Detect which cell encompasses the target text, then output its [X, Y] center coordinate. 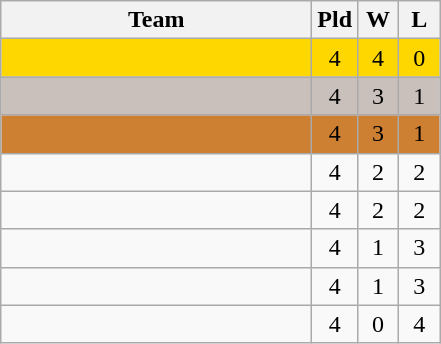
Pld [335, 20]
W [378, 20]
L [420, 20]
Team [156, 20]
